Return (x, y) of the center of cell containing provided text 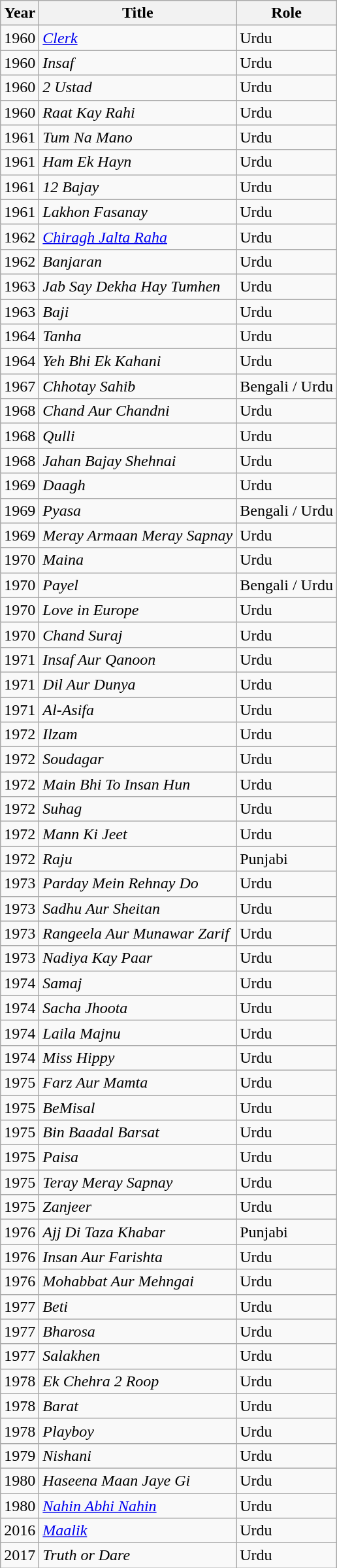
Clerk (138, 38)
Beti (138, 1307)
Tum Na Mano (138, 137)
Bin Baadal Barsat (138, 1133)
Parday Mein Rehnay Do (138, 884)
2016 (20, 1531)
12 Bajay (138, 187)
Chhotay Sahib (138, 386)
Tanha (138, 337)
Banjaran (138, 261)
Insaf Aur Qanoon (138, 659)
Farz Aur Mamta (138, 1082)
Meray Armaan Meray Sapnay (138, 535)
BeMisal (138, 1108)
Main Bhi To Insan Hun (138, 784)
Maina (138, 560)
Al-Asifa (138, 709)
Raat Kay Rahi (138, 112)
Insan Aur Farishta (138, 1257)
Chand Aur Chandni (138, 411)
Salakhen (138, 1356)
1979 (20, 1456)
Ilzam (138, 735)
Nishani (138, 1456)
Ham Ek Hayn (138, 162)
Daagh (138, 486)
Yeh Bhi Ek Kahani (138, 361)
Soudagar (138, 759)
Sadhu Aur Sheitan (138, 909)
Haseena Maan Jaye Gi (138, 1480)
Ek Chehra 2 Roop (138, 1381)
2017 (20, 1556)
Mohabbat Aur Mehngai (138, 1282)
Barat (138, 1406)
Payel (138, 585)
Chiragh Jalta Raha (138, 237)
Truth or Dare (138, 1556)
Suhag (138, 809)
Year (20, 13)
1967 (20, 386)
Nadiya Kay Paar (138, 958)
Insaf (138, 63)
Ajj Di Taza Khabar (138, 1232)
Laila Majnu (138, 1033)
2 Ustad (138, 88)
Sacha Jhoota (138, 1008)
Love in Europe (138, 610)
Qulli (138, 436)
Title (138, 13)
Role (287, 13)
Mann Ki Jeet (138, 834)
Lakhon Fasanay (138, 212)
Raju (138, 859)
Chand Suraj (138, 635)
Dil Aur Dunya (138, 684)
Playboy (138, 1431)
Bharosa (138, 1331)
Samaj (138, 983)
Jahan Bajay Shehnai (138, 461)
Baji (138, 312)
Paisa (138, 1158)
Zanjeer (138, 1207)
Jab Say Dekha Hay Tumhen (138, 286)
Teray Meray Sapnay (138, 1182)
Miss Hippy (138, 1058)
Nahin Abhi Nahin (138, 1505)
Rangeela Aur Munawar Zarif (138, 933)
Maalik (138, 1531)
Pyasa (138, 510)
